Identify which cell holds the provided text, then report its (x, y) central coordinate. 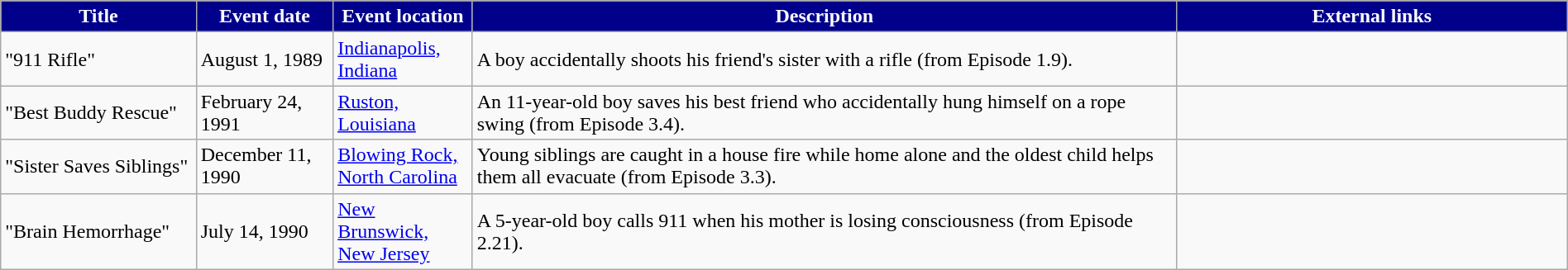
A 5-year-old boy calls 911 when his mother is losing consciousness (from Episode 2.21). (824, 231)
July 14, 1990 (265, 231)
Young siblings are caught in a house fire while home alone and the oldest child helps them all evacuate (from Episode 3.3). (824, 167)
"911 Rifle" (98, 59)
Event date (265, 17)
"Sister Saves Siblings" (98, 167)
December 11, 1990 (265, 167)
Description (824, 17)
Indianapolis, Indiana (404, 59)
August 1, 1989 (265, 59)
An 11-year-old boy saves his best friend who accidentally hung himself on a rope swing (from Episode 3.4). (824, 112)
New Brunswick, New Jersey (404, 231)
Title (98, 17)
External links (1371, 17)
February 24, 1991 (265, 112)
Blowing Rock, North Carolina (404, 167)
A boy accidentally shoots his friend's sister with a rifle (from Episode 1.9). (824, 59)
Ruston, Louisiana (404, 112)
"Brain Hemorrhage" (98, 231)
"Best Buddy Rescue" (98, 112)
Event location (404, 17)
